Output the [x, y] coordinate of the center of the cell containing the given text.  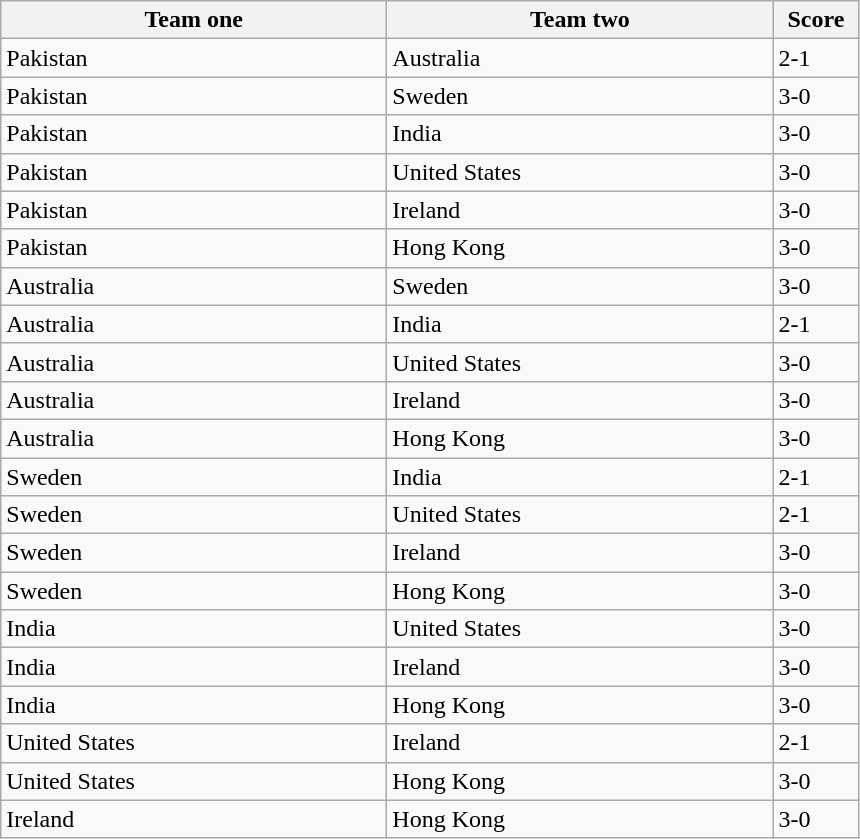
Team one [194, 20]
Score [816, 20]
Team two [580, 20]
